From the cell containing the given text, extract its center point as (x, y) coordinate. 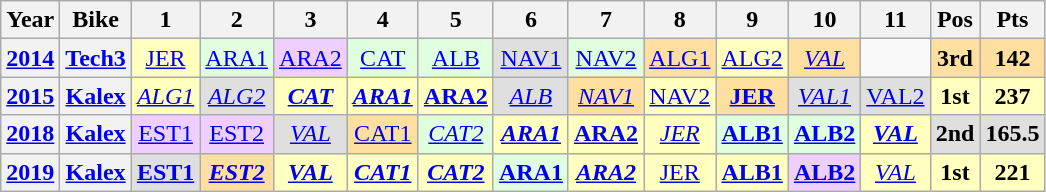
142 (1012, 58)
221 (1012, 172)
1 (165, 20)
2 (237, 20)
Bike (96, 20)
2015 (30, 96)
5 (456, 20)
Pos (955, 20)
3rd (955, 58)
237 (1012, 96)
4 (382, 20)
2019 (30, 172)
Year (30, 20)
Tech3 (96, 58)
165.5 (1012, 134)
VAL2 (896, 96)
VAL1 (824, 96)
2018 (30, 134)
10 (824, 20)
Pts (1012, 20)
2nd (955, 134)
6 (530, 20)
8 (680, 20)
9 (752, 20)
3 (311, 20)
2014 (30, 58)
7 (606, 20)
11 (896, 20)
